Return the (X, Y) coordinate for the center point of the cell that contains the specified text.  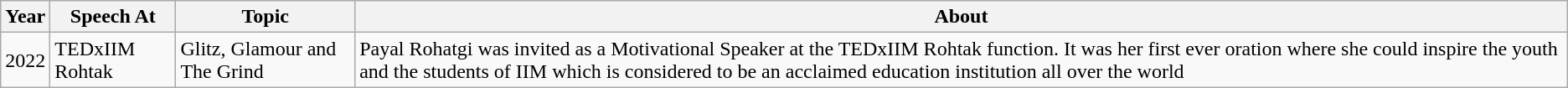
Speech At (113, 17)
Year (25, 17)
Glitz, Glamour and The Grind (266, 60)
About (962, 17)
Topic (266, 17)
2022 (25, 60)
TEDxIIM Rohtak (113, 60)
